Output the (x, y) coordinate of the center of the cell containing the given text.  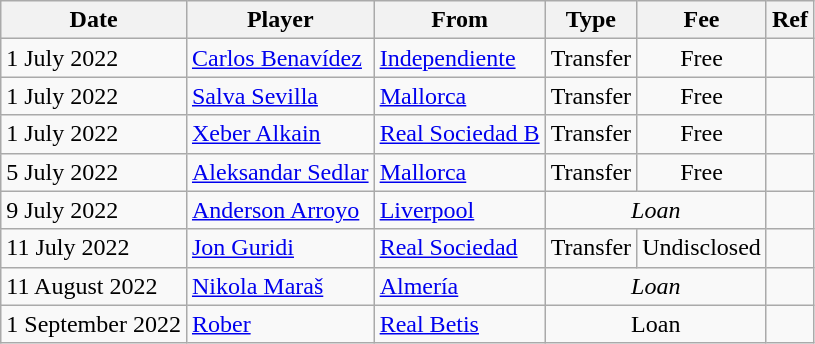
Real Sociedad B (460, 134)
Ref (790, 20)
Real Betis (460, 324)
Date (94, 20)
Xeber Alkain (280, 134)
Type (591, 20)
Aleksandar Sedlar (280, 172)
Fee (702, 20)
Undisclosed (702, 248)
9 July 2022 (94, 210)
Salva Sevilla (280, 96)
1 September 2022 (94, 324)
Almería (460, 286)
Jon Guridi (280, 248)
Anderson Arroyo (280, 210)
5 July 2022 (94, 172)
Liverpool (460, 210)
Rober (280, 324)
Player (280, 20)
11 July 2022 (94, 248)
Nikola Maraš (280, 286)
Independiente (460, 58)
Real Sociedad (460, 248)
Carlos Benavídez (280, 58)
From (460, 20)
11 August 2022 (94, 286)
